Scan for the cell matching the given text and deliver its [X, Y] coordinate at center. 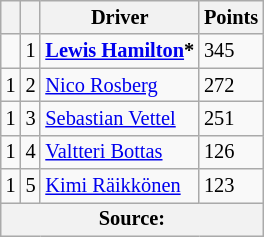
Points [231, 17]
126 [231, 152]
3 [31, 118]
345 [231, 51]
Source: [132, 219]
251 [231, 118]
Sebastian Vettel [120, 118]
272 [231, 85]
Nico Rosberg [120, 85]
Valtteri Bottas [120, 152]
Kimi Räikkönen [120, 186]
123 [231, 186]
Driver [120, 17]
2 [31, 85]
4 [31, 152]
Lewis Hamilton* [120, 51]
5 [31, 186]
